Extract the (X, Y) coordinate from the center of the cell holding the provided text.  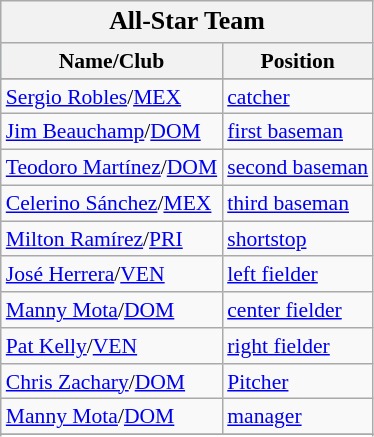
Position (298, 61)
manager (298, 417)
All-Star Team (187, 22)
Chris Zachary/DOM (112, 382)
left fielder (298, 275)
Milton Ramírez/PRI (112, 239)
right fielder (298, 346)
second baseman (298, 168)
Celerino Sánchez/MEX (112, 204)
first baseman (298, 132)
Jim Beauchamp/DOM (112, 132)
Name/Club (112, 61)
Teodoro Martínez/DOM (112, 168)
Pitcher (298, 382)
Sergio Robles/MEX (112, 97)
third baseman (298, 204)
center fielder (298, 310)
Pat Kelly/VEN (112, 346)
catcher (298, 97)
José Herrera/VEN (112, 275)
shortstop (298, 239)
